Identify which cell holds the provided text, then report its (x, y) central coordinate. 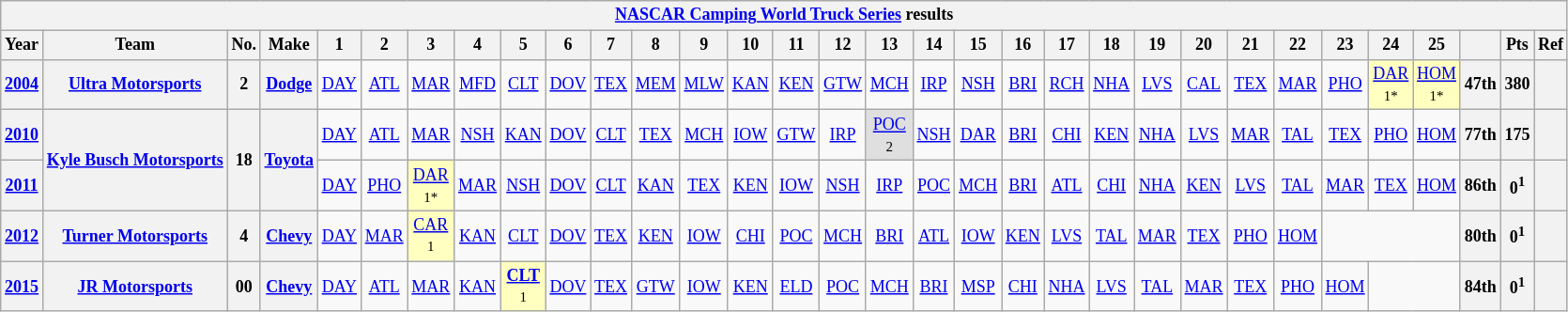
25 (1437, 45)
84th (1480, 287)
23 (1345, 45)
24 (1391, 45)
CAL (1204, 85)
MFD (478, 85)
Turner Motorsports (135, 236)
10 (750, 45)
6 (568, 45)
80th (1480, 236)
CLT1 (523, 287)
MSP (978, 287)
77th (1480, 135)
Pts (1517, 45)
ELD (796, 287)
19 (1158, 45)
5 (523, 45)
Team (135, 45)
22 (1298, 45)
Kyle Busch Motorsports (135, 160)
9 (704, 45)
00 (244, 287)
7 (611, 45)
Dodge (289, 85)
NASCAR Camping World Truck Series results (785, 15)
HOM1* (1437, 85)
Make (289, 45)
JR Motorsports (135, 287)
175 (1517, 135)
Year (23, 45)
20 (1204, 45)
CAR1 (431, 236)
RCH (1067, 85)
16 (1022, 45)
3 (431, 45)
DAR (978, 135)
13 (889, 45)
11 (796, 45)
No. (244, 45)
15 (978, 45)
Ultra Motorsports (135, 85)
86th (1480, 185)
2004 (23, 85)
8 (655, 45)
380 (1517, 85)
14 (933, 45)
MEM (655, 85)
Toyota (289, 160)
POC2 (889, 135)
MLW (704, 85)
1 (339, 45)
2011 (23, 185)
47th (1480, 85)
21 (1251, 45)
2015 (23, 287)
12 (843, 45)
2012 (23, 236)
Ref (1551, 45)
17 (1067, 45)
2010 (23, 135)
